Return the [x, y] coordinate for the center point of the cell that contains the specified text.  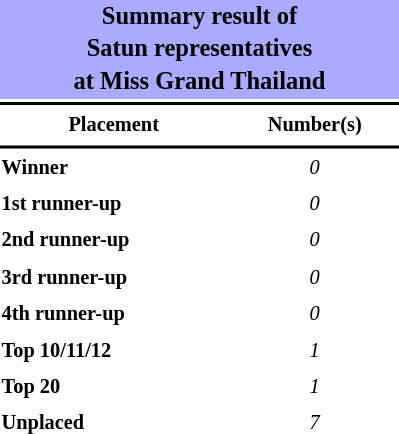
Top 20 [114, 387]
4th runner-up [114, 314]
2nd runner-up [114, 241]
Placement [114, 125]
Number(s) [314, 125]
3rd runner-up [114, 278]
Top 10/11/12 [114, 351]
Winner [114, 168]
Summary result ofSatun representativesat Miss Grand Thailand [200, 50]
1st runner-up [114, 204]
